Detect which cell encompasses the target text, then output its (X, Y) center coordinate. 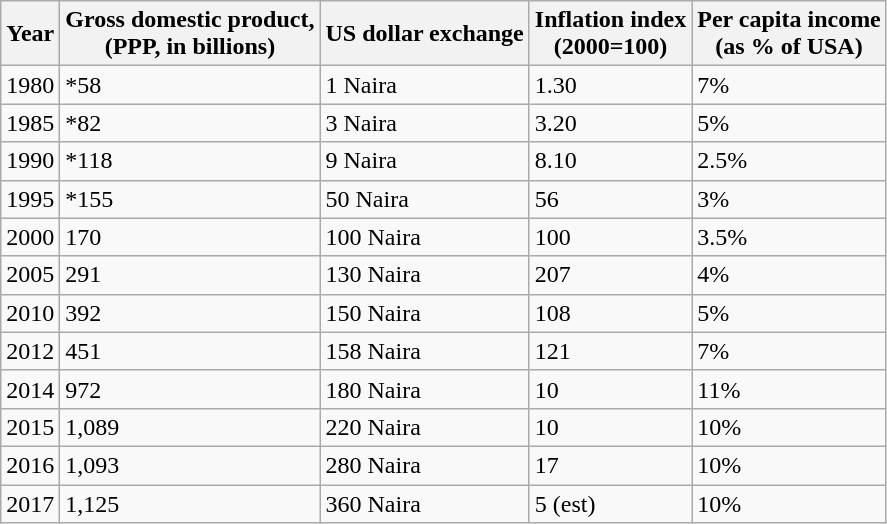
1990 (30, 161)
451 (190, 351)
1985 (30, 123)
2000 (30, 237)
50 Naira (424, 199)
2014 (30, 389)
5 (est) (610, 503)
130 Naira (424, 275)
Per capita income (as % of USA) (790, 34)
US dollar exchange (424, 34)
1,089 (190, 427)
Gross domestic product, (PPP, in billions) (190, 34)
280 Naira (424, 465)
2015 (30, 427)
*58 (190, 85)
1.30 (610, 85)
2005 (30, 275)
1,093 (190, 465)
121 (610, 351)
9 Naira (424, 161)
Inflation index(2000=100) (610, 34)
3 Naira (424, 123)
4% (790, 275)
*82 (190, 123)
Year (30, 34)
972 (190, 389)
2010 (30, 313)
11% (790, 389)
180 Naira (424, 389)
1995 (30, 199)
3.20 (610, 123)
1980 (30, 85)
17 (610, 465)
56 (610, 199)
*155 (190, 199)
2016 (30, 465)
207 (610, 275)
3% (790, 199)
170 (190, 237)
*118 (190, 161)
100 (610, 237)
150 Naira (424, 313)
360 Naira (424, 503)
392 (190, 313)
291 (190, 275)
2012 (30, 351)
1 Naira (424, 85)
2.5% (790, 161)
100 Naira (424, 237)
158 Naira (424, 351)
220 Naira (424, 427)
3.5% (790, 237)
108 (610, 313)
2017 (30, 503)
1,125 (190, 503)
8.10 (610, 161)
